Return [X, Y] of the center of cell containing provided text 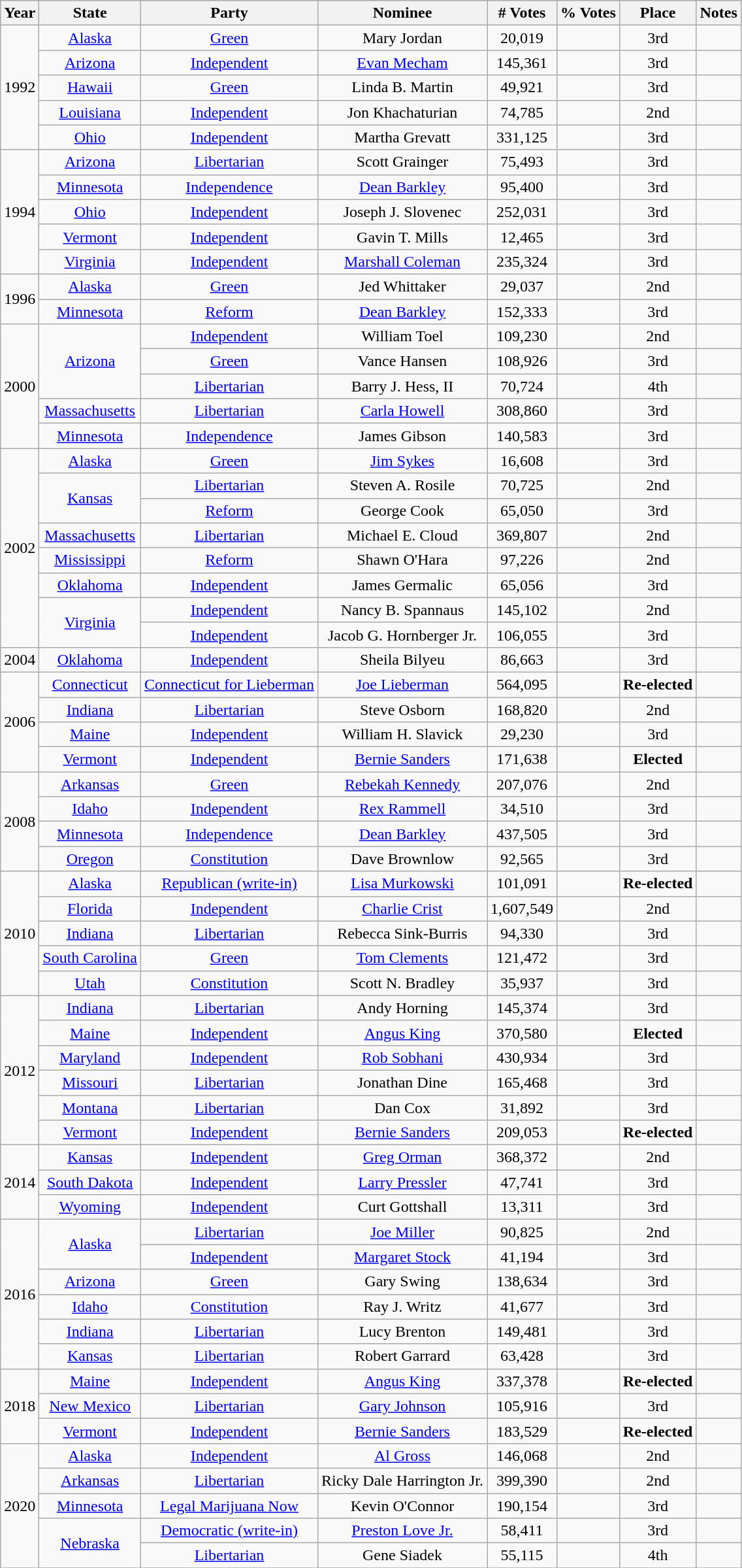
Greg Orman [402, 1158]
Ray J. Writz [402, 1307]
152,333 [523, 312]
Scott N. Bradley [402, 983]
South Dakota [90, 1182]
Mississippi [90, 560]
Joe Miller [402, 1232]
41,194 [523, 1257]
Utah [90, 983]
James Germalic [402, 585]
Sheila Bilyeu [402, 659]
Jon Khachaturian [402, 112]
235,324 [523, 261]
2014 [20, 1182]
Democratic (write-in) [230, 1531]
Steve Osborn [402, 709]
Jonathan Dine [402, 1082]
108,926 [523, 361]
106,055 [523, 635]
105,916 [523, 1406]
Nominee [402, 13]
2004 [20, 659]
2000 [20, 386]
Party [230, 13]
31,892 [523, 1108]
Mary Jordan [402, 38]
145,102 [523, 610]
2006 [20, 722]
190,154 [523, 1505]
70,724 [523, 386]
Barry J. Hess, II [402, 386]
Connecticut for Lieberman [230, 684]
121,472 [523, 958]
2010 [20, 933]
% Votes [589, 13]
145,374 [523, 1008]
Rex Rammell [402, 809]
13,311 [523, 1207]
2020 [20, 1505]
331,125 [523, 137]
2016 [20, 1294]
2012 [20, 1070]
Republican (write-in) [230, 884]
101,091 [523, 884]
146,068 [523, 1456]
Jim Sykes [402, 461]
399,390 [523, 1480]
Nancy B. Spannaus [402, 610]
Gary Swing [402, 1282]
Curt Gottshall [402, 1207]
70,725 [523, 486]
Dave Brownlow [402, 859]
49,921 [523, 88]
Oregon [90, 859]
65,050 [523, 510]
Lucy Brenton [402, 1331]
97,226 [523, 560]
1994 [20, 212]
65,056 [523, 585]
James Gibson [402, 436]
Kevin O'Connor [402, 1505]
1996 [20, 299]
308,860 [523, 411]
George Cook [402, 510]
Vance Hansen [402, 361]
92,565 [523, 859]
Jacob G. Hornberger Jr. [402, 635]
# Votes [523, 13]
171,638 [523, 759]
Louisiana [90, 112]
Charlie Crist [402, 909]
94,330 [523, 933]
29,230 [523, 735]
Montana [90, 1108]
Maryland [90, 1058]
Michael E. Cloud [402, 535]
35,937 [523, 983]
564,095 [523, 684]
2018 [20, 1406]
207,076 [523, 784]
Scott Grainger [402, 162]
55,115 [523, 1556]
William H. Slavick [402, 735]
145,361 [523, 63]
Ricky Dale Harrington Jr. [402, 1480]
Gavin T. Mills [402, 237]
140,583 [523, 436]
41,677 [523, 1307]
Carla Howell [402, 411]
Preston Love Jr. [402, 1531]
Rebecca Sink-Burris [402, 933]
Jed Whittaker [402, 286]
William Toel [402, 337]
34,510 [523, 809]
Gene Siadek [402, 1556]
95,400 [523, 187]
437,505 [523, 834]
90,825 [523, 1232]
Dan Cox [402, 1108]
165,468 [523, 1082]
16,608 [523, 461]
Larry Pressler [402, 1182]
Tom Clements [402, 958]
Marshall Coleman [402, 261]
South Carolina [90, 958]
Martha Grevatt [402, 137]
Margaret Stock [402, 1257]
109,230 [523, 337]
75,493 [523, 162]
1,607,549 [523, 909]
2002 [20, 548]
Place [658, 13]
Rob Sobhani [402, 1058]
138,634 [523, 1282]
Shawn O'Hara [402, 560]
252,031 [523, 212]
Joe Lieberman [402, 684]
Rebekah Kennedy [402, 784]
74,785 [523, 112]
20,019 [523, 38]
29,037 [523, 286]
12,465 [523, 237]
369,807 [523, 535]
Al Gross [402, 1456]
Lisa Murkowski [402, 884]
Legal Marijuana Now [230, 1505]
Joseph J. Slovenec [402, 212]
Nebraska [90, 1543]
Linda B. Martin [402, 88]
Robert Garrard [402, 1356]
Florida [90, 909]
1992 [20, 88]
368,372 [523, 1158]
86,663 [523, 659]
337,378 [523, 1381]
Year [20, 13]
Gary Johnson [402, 1406]
209,053 [523, 1133]
Andy Horning [402, 1008]
149,481 [523, 1331]
Evan Mecham [402, 63]
Steven A. Rosile [402, 486]
2008 [20, 822]
State [90, 13]
430,934 [523, 1058]
Wyoming [90, 1207]
Notes [718, 13]
New Mexico [90, 1406]
183,529 [523, 1431]
47,741 [523, 1182]
370,580 [523, 1033]
168,820 [523, 709]
Connecticut [90, 684]
Hawaii [90, 88]
Missouri [90, 1082]
58,411 [523, 1531]
63,428 [523, 1356]
